Extract the (x, y) coordinate from the center of the cell holding the provided text.  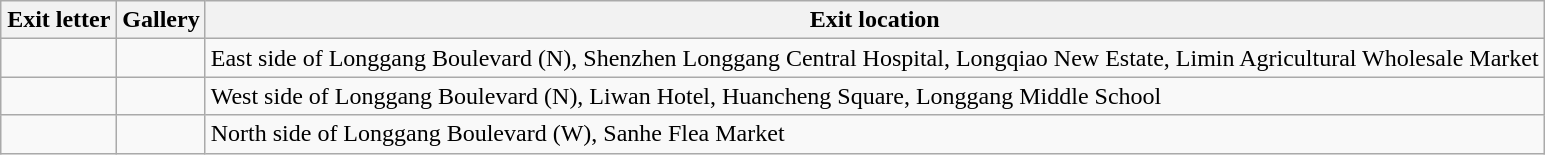
Gallery (161, 20)
West side of Longgang Boulevard (N), Liwan Hotel, Huancheng Square, Longgang Middle School (874, 96)
Exit letter (59, 20)
North side of Longgang Boulevard (W), Sanhe Flea Market (874, 134)
East side of Longgang Boulevard (N), Shenzhen Longgang Central Hospital, Longqiao New Estate, Limin Agricultural Wholesale Market (874, 58)
Exit location (874, 20)
